From the cell containing the given text, extract its center point as (X, Y) coordinate. 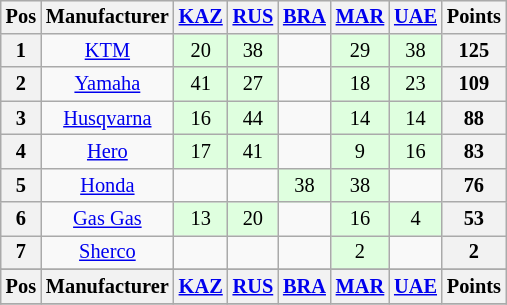
Honda (108, 185)
Yamaha (108, 84)
7 (21, 253)
109 (474, 84)
Hero (108, 152)
76 (474, 185)
5 (21, 185)
13 (201, 219)
Gas Gas (108, 219)
27 (253, 84)
Husqvarna (108, 118)
18 (360, 84)
6 (21, 219)
83 (474, 152)
1 (21, 51)
KTM (108, 51)
9 (360, 152)
17 (201, 152)
125 (474, 51)
44 (253, 118)
29 (360, 51)
23 (416, 84)
3 (21, 118)
Sherco (108, 253)
88 (474, 118)
53 (474, 219)
